Return the [X, Y] coordinate for the center point of the cell that contains the specified text.  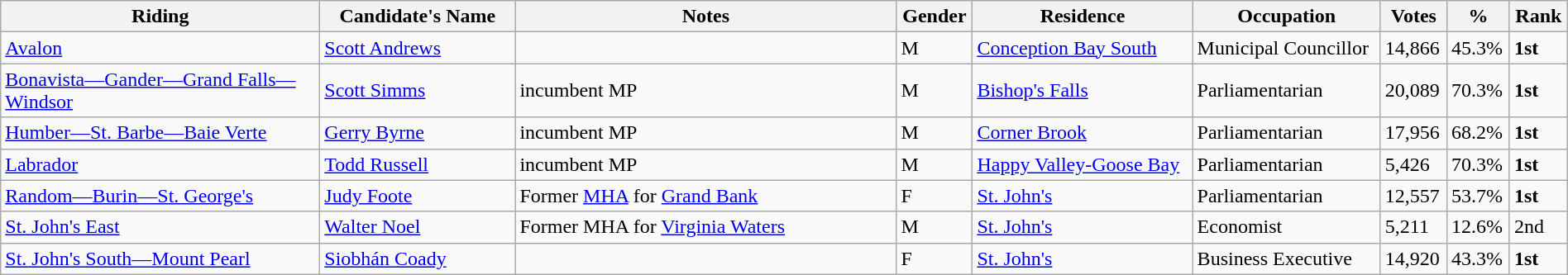
Humber—St. Barbe—Baie Verte [160, 133]
20,089 [1413, 91]
Labrador [160, 164]
2nd [1538, 227]
Former MHA for Virginia Waters [706, 227]
Corner Brook [1083, 133]
12,557 [1413, 196]
Business Executive [1287, 258]
Votes [1413, 17]
Former MHA for Grand Bank [706, 196]
Notes [706, 17]
5,426 [1413, 164]
Candidate's Name [418, 17]
14,920 [1413, 258]
Siobhán Coady [418, 258]
Riding [160, 17]
Conception Bay South [1083, 48]
45.3% [1478, 48]
14,866 [1413, 48]
% [1478, 17]
Municipal Councillor [1287, 48]
Scott Andrews [418, 48]
Random—Burin—St. George's [160, 196]
Rank [1538, 17]
53.7% [1478, 196]
Occupation [1287, 17]
12.6% [1478, 227]
68.2% [1478, 133]
Scott Simms [418, 91]
Judy Foote [418, 196]
Happy Valley-Goose Bay [1083, 164]
Gender [935, 17]
Gerry Byrne [418, 133]
Avalon [160, 48]
5,211 [1413, 227]
St. John's South—Mount Pearl [160, 258]
17,956 [1413, 133]
Residence [1083, 17]
Bonavista—Gander—Grand Falls—Windsor [160, 91]
Walter Noel [418, 227]
St. John's East [160, 227]
Todd Russell [418, 164]
Economist [1287, 227]
Bishop's Falls [1083, 91]
43.3% [1478, 258]
